Output the [X, Y] coordinate of the center of the cell containing the given text.  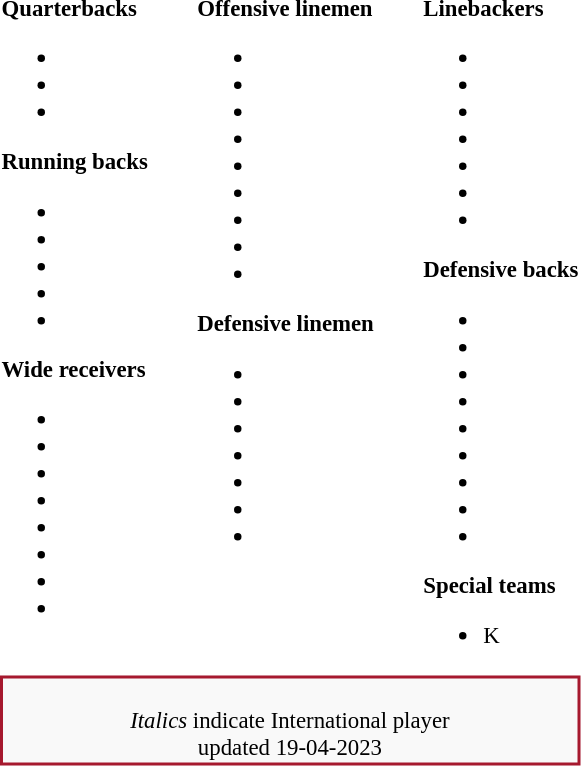
Italics indicate International player updated 19-04-2023 [290, 721]
